Determine the [x, y] coordinate at the center of the cell enclosing the given text.  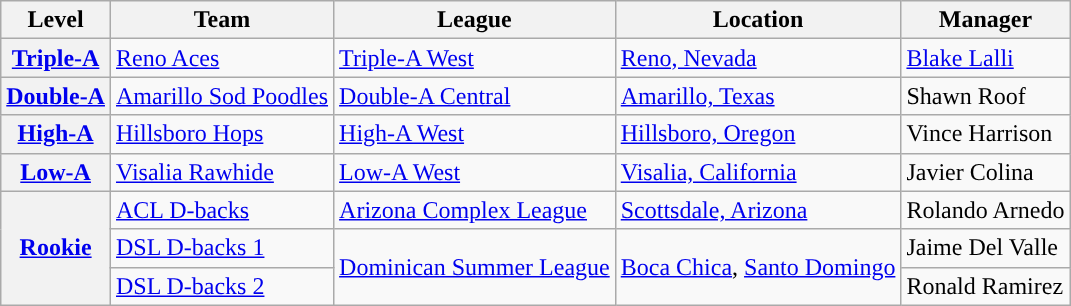
Amarillo Sod Poodles [222, 96]
High-A [56, 134]
Shawn Roof [986, 96]
Blake Lalli [986, 58]
DSL D-backs 2 [222, 286]
Scottsdale, Arizona [758, 210]
Vince Harrison [986, 134]
Triple-A West [475, 58]
Reno Aces [222, 58]
Low-A [56, 172]
Low-A West [475, 172]
Visalia, California [758, 172]
Reno, Nevada [758, 58]
Team [222, 20]
Manager [986, 20]
Double-A [56, 96]
Double-A Central [475, 96]
Rolando Arnedo [986, 210]
Jaime Del Valle [986, 248]
Boca Chica, Santo Domingo [758, 267]
DSL D-backs 1 [222, 248]
Level [56, 20]
Ronald Ramirez [986, 286]
Hillsboro Hops [222, 134]
ACL D-backs [222, 210]
League [475, 20]
Location [758, 20]
Rookie [56, 248]
Amarillo, Texas [758, 96]
High-A West [475, 134]
Dominican Summer League [475, 267]
Javier Colina [986, 172]
Visalia Rawhide [222, 172]
Triple-A [56, 58]
Hillsboro, Oregon [758, 134]
Arizona Complex League [475, 210]
